Locate the cell with the specified text and output its (X, Y) center coordinate. 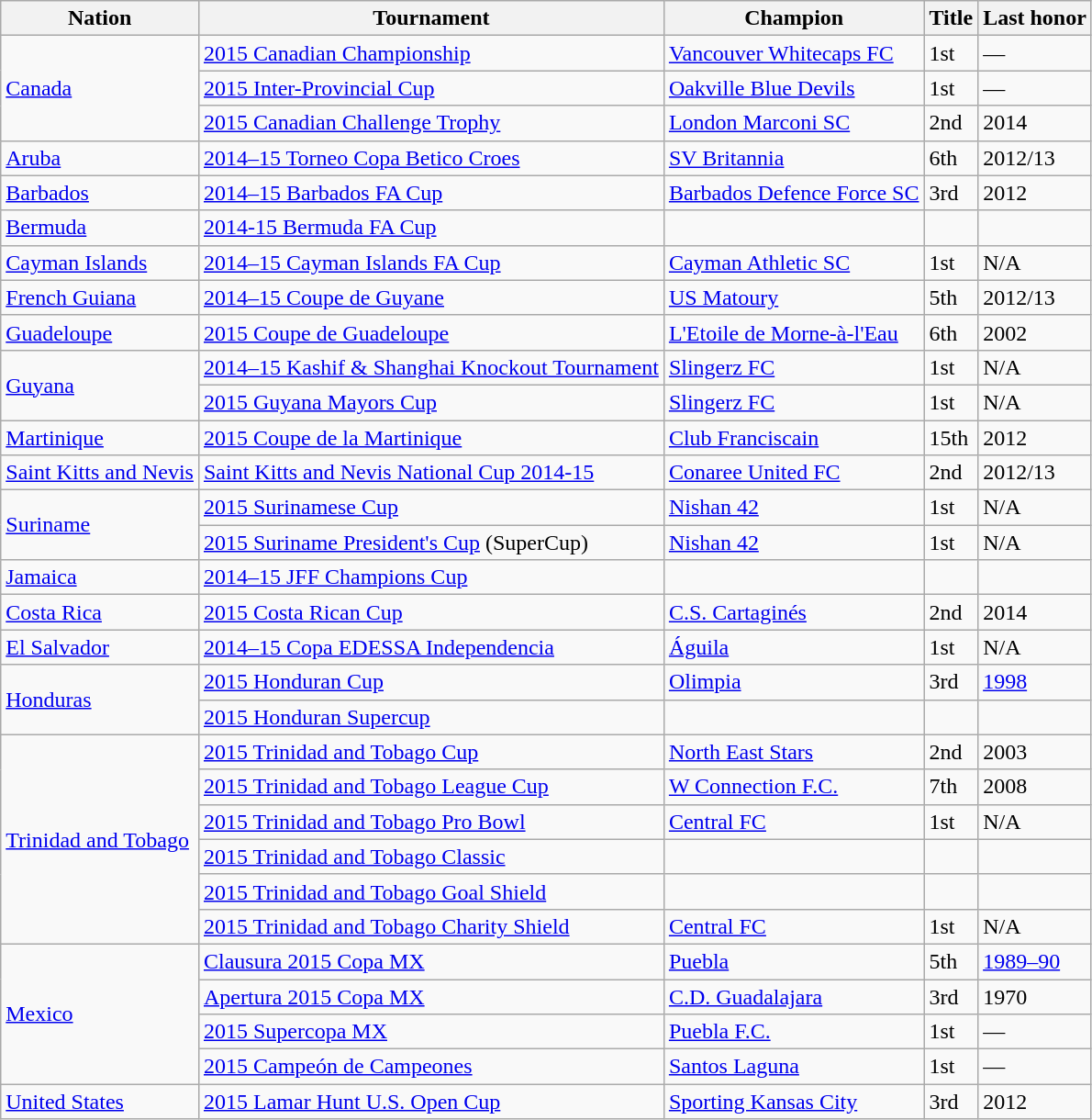
SV Britannia (794, 158)
Last honor (1035, 18)
Suriname (100, 525)
El Salvador (100, 647)
Martinique (100, 438)
Clausura 2015 Copa MX (431, 961)
Aruba (100, 158)
Conaree United FC (794, 473)
North East Stars (794, 752)
2014–15 JFF Champions Cup (431, 577)
2008 (1035, 787)
2014–15 Barbados FA Cup (431, 193)
Barbados Defence Force SC (794, 193)
Mexico (100, 1014)
L'Etoile de Morne-à-l'Eau (794, 332)
Saint Kitts and Nevis National Cup 2014-15 (431, 473)
2015 Coupe de Guadeloupe (431, 332)
2015 Trinidad and Tobago Pro Bowl (431, 822)
Puebla (794, 961)
2015 Trinidad and Tobago Classic (431, 857)
Barbados (100, 193)
2015 Coupe de la Martinique (431, 438)
2015 Trinidad and Tobago League Cup (431, 787)
7th (951, 787)
2003 (1035, 752)
2014–15 Cayman Islands FA Cup (431, 263)
2014-15 Bermuda FA Cup (431, 228)
Champion (794, 18)
Jamaica (100, 577)
Cayman Athletic SC (794, 263)
2014–15 Copa EDESSA Independencia (431, 647)
2015 Honduran Supercup (431, 717)
Saint Kitts and Nevis (100, 473)
Club Franciscain (794, 438)
US Matoury (794, 297)
2014–15 Torneo Copa Betico Croes (431, 158)
2015 Surinamese Cup (431, 508)
2015 Guyana Mayors Cup (431, 402)
2015 Costa Rican Cup (431, 612)
Oakville Blue Devils (794, 88)
Guyana (100, 385)
C.S. Cartaginés (794, 612)
2015 Canadian Challenge Trophy (431, 123)
Honduras (100, 700)
Santos Laguna (794, 1067)
French Guiana (100, 297)
2015 Trinidad and Tobago Goal Shield (431, 891)
1970 (1035, 996)
2015 Supercopa MX (431, 1032)
Sporting Kansas City (794, 1102)
Costa Rica (100, 612)
2002 (1035, 332)
2015 Trinidad and Tobago Cup (431, 752)
2015 Trinidad and Tobago Charity Shield (431, 926)
Trinidad and Tobago (100, 839)
C.D. Guadalajara (794, 996)
Cayman Islands (100, 263)
Águila (794, 647)
Tournament (431, 18)
Title (951, 18)
2015 Suriname President's Cup (SuperCup) (431, 543)
Nation (100, 18)
1989–90 (1035, 961)
2014–15 Coupe de Guyane (431, 297)
London Marconi SC (794, 123)
2015 Canadian Championship (431, 53)
Vancouver Whitecaps FC (794, 53)
Guadeloupe (100, 332)
Olimpia (794, 682)
2015 Inter-Provincial Cup (431, 88)
Canada (100, 88)
2015 Campeón de Campeones (431, 1067)
2015 Honduran Cup (431, 682)
2015 Lamar Hunt U.S. Open Cup (431, 1102)
15th (951, 438)
Puebla F.C. (794, 1032)
W Connection F.C. (794, 787)
Apertura 2015 Copa MX (431, 996)
1998 (1035, 682)
2014–15 Kashif & Shanghai Knockout Tournament (431, 367)
United States (100, 1102)
Bermuda (100, 228)
